Pinpoint the cell where the given text exists, returning its [x, y] midpoint coordinate. 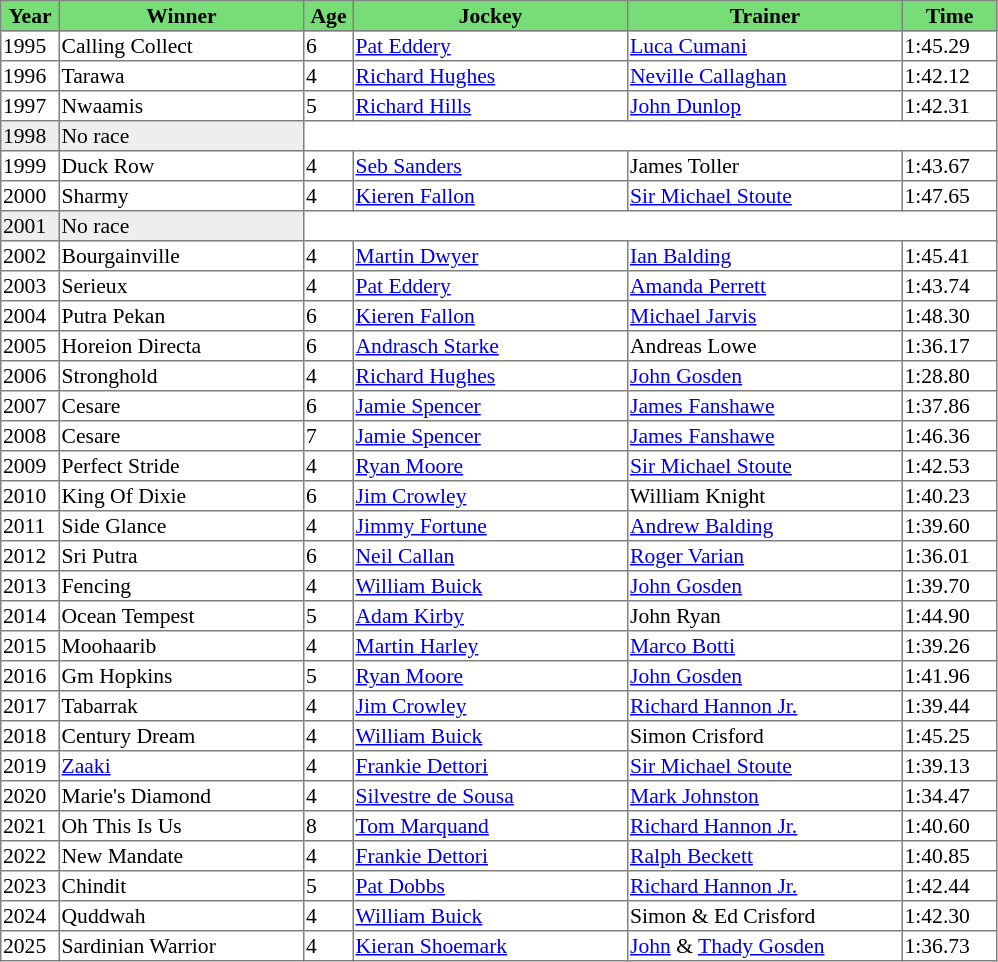
1:34.47 [949, 796]
1:45.29 [949, 46]
1:47.65 [949, 196]
2002 [30, 256]
Sri Putra [181, 556]
Horeion Directa [181, 346]
Pat Dobbs [490, 886]
Side Glance [181, 526]
1:42.53 [949, 466]
1:41.96 [949, 676]
2016 [30, 676]
2022 [30, 856]
Ian Balding [765, 256]
Zaaki [181, 766]
2006 [30, 376]
Marco Botti [765, 646]
1:42.31 [949, 106]
1:46.36 [949, 436]
2005 [30, 346]
Roger Varian [765, 556]
Martin Harley [490, 646]
Simon & Ed Crisford [765, 916]
2021 [30, 826]
1:39.26 [949, 646]
1:28.80 [949, 376]
Stronghold [181, 376]
Bourgainville [181, 256]
Michael Jarvis [765, 316]
Calling Collect [181, 46]
Marie's Diamond [181, 796]
Putra Pekan [181, 316]
Perfect Stride [181, 466]
Luca Cumani [765, 46]
Martin Dwyer [490, 256]
Seb Sanders [490, 166]
Age [329, 16]
7 [329, 436]
Gm Hopkins [181, 676]
Andreas Lowe [765, 346]
Silvestre de Sousa [490, 796]
1:39.13 [949, 766]
1:39.60 [949, 526]
1:39.44 [949, 706]
Ocean Tempest [181, 616]
Andrasch Starke [490, 346]
Tom Marquand [490, 826]
1999 [30, 166]
1997 [30, 106]
1:40.23 [949, 496]
1996 [30, 76]
1:40.60 [949, 826]
2025 [30, 946]
Amanda Perrett [765, 286]
Neil Callan [490, 556]
Sardinian Warrior [181, 946]
John Ryan [765, 616]
1:36.73 [949, 946]
Jimmy Fortune [490, 526]
Chindit [181, 886]
2013 [30, 586]
Century Dream [181, 736]
Fencing [181, 586]
Jockey [490, 16]
2019 [30, 766]
New Mandate [181, 856]
1:36.01 [949, 556]
James Toller [765, 166]
1:40.85 [949, 856]
2014 [30, 616]
King Of Dixie [181, 496]
Ralph Beckett [765, 856]
Oh This Is Us [181, 826]
Richard Hills [490, 106]
2003 [30, 286]
2011 [30, 526]
Mark Johnston [765, 796]
Time [949, 16]
Simon Crisford [765, 736]
1:42.30 [949, 916]
2000 [30, 196]
John Dunlop [765, 106]
1:37.86 [949, 406]
Andrew Balding [765, 526]
2018 [30, 736]
1:36.17 [949, 346]
William Knight [765, 496]
Duck Row [181, 166]
Moohaarib [181, 646]
John & Thady Gosden [765, 946]
Year [30, 16]
Serieux [181, 286]
1:42.44 [949, 886]
2017 [30, 706]
2023 [30, 886]
Sharmy [181, 196]
1:44.90 [949, 616]
Neville Callaghan [765, 76]
Kieran Shoemark [490, 946]
1:43.67 [949, 166]
1:48.30 [949, 316]
1:39.70 [949, 586]
1:45.25 [949, 736]
1998 [30, 136]
2024 [30, 916]
2001 [30, 226]
Winner [181, 16]
2015 [30, 646]
1995 [30, 46]
1:42.12 [949, 76]
8 [329, 826]
2009 [30, 466]
Tarawa [181, 76]
2007 [30, 406]
Tabarrak [181, 706]
2004 [30, 316]
Quddwah [181, 916]
Adam Kirby [490, 616]
1:45.41 [949, 256]
2012 [30, 556]
2008 [30, 436]
2020 [30, 796]
Trainer [765, 16]
1:43.74 [949, 286]
2010 [30, 496]
Nwaamis [181, 106]
